Find where the given text appears and provide that cell's center as (X, Y) coordinate. 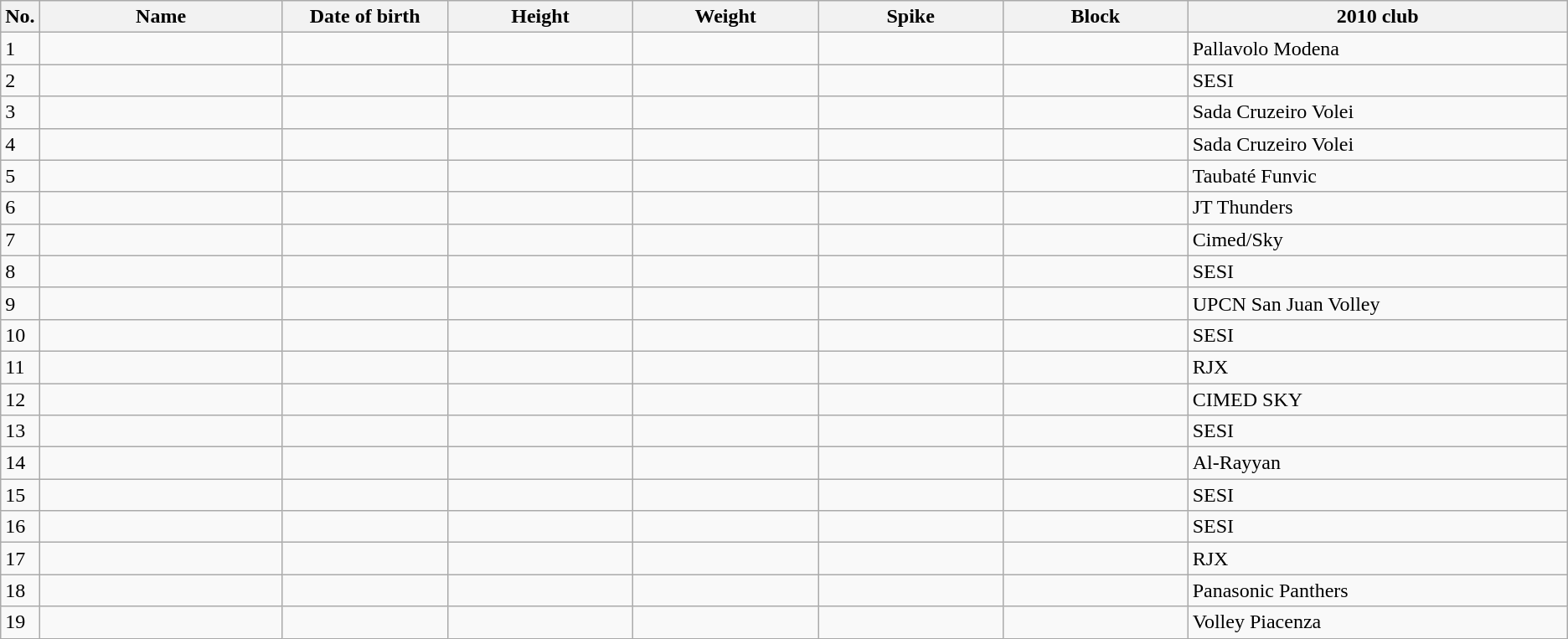
19 (20, 622)
16 (20, 527)
7 (20, 240)
2010 club (1377, 17)
8 (20, 271)
3 (20, 112)
Spike (911, 17)
Height (539, 17)
14 (20, 463)
Al-Rayyan (1377, 463)
4 (20, 144)
Volley Piacenza (1377, 622)
1 (20, 49)
Panasonic Panthers (1377, 590)
JT Thunders (1377, 208)
CIMED SKY (1377, 399)
10 (20, 335)
9 (20, 303)
No. (20, 17)
Name (161, 17)
Cimed/Sky (1377, 240)
Date of birth (365, 17)
17 (20, 559)
15 (20, 495)
13 (20, 431)
Taubaté Funvic (1377, 176)
11 (20, 367)
UPCN San Juan Volley (1377, 303)
2 (20, 80)
Weight (725, 17)
Pallavolo Modena (1377, 49)
Block (1096, 17)
12 (20, 399)
18 (20, 590)
6 (20, 208)
5 (20, 176)
